Identify which cell holds the provided text, then report its [X, Y] central coordinate. 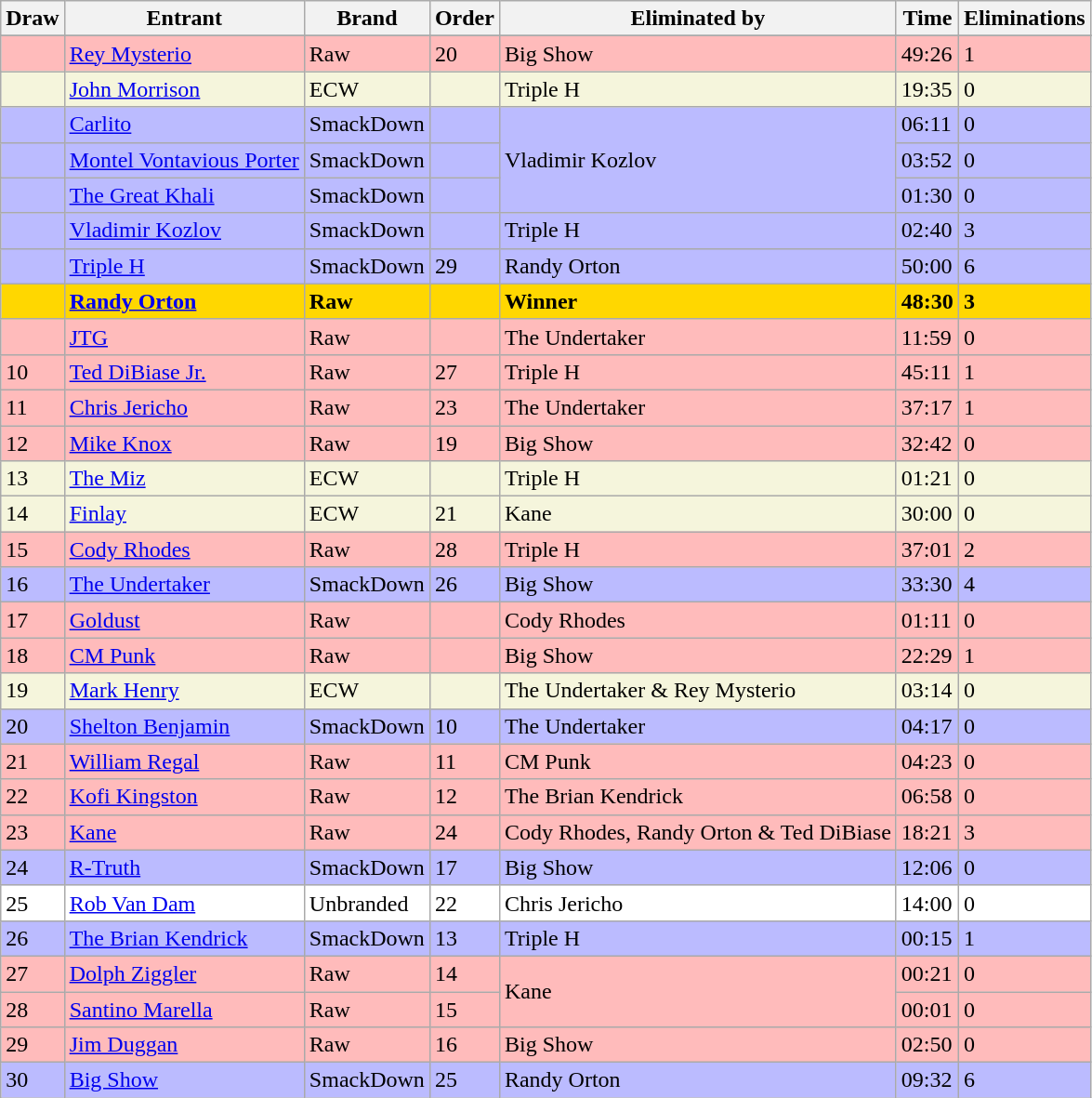
Ted DiBiase Jr. [184, 372]
4 [1024, 585]
Order [465, 19]
Winner [697, 301]
14:00 [928, 903]
37:17 [928, 407]
Dolph Ziggler [184, 973]
Shelton Benjamin [184, 726]
Rey Mysterio [184, 54]
Eliminations [1024, 19]
Goldust [184, 620]
Montel Vontavious Porter [184, 160]
37:01 [928, 549]
Carlito [184, 125]
01:21 [928, 479]
JTG [184, 337]
The Undertaker & Rey Mysterio [697, 691]
John Morrison [184, 89]
01:11 [928, 620]
Draw [33, 19]
Time [928, 19]
Jim Duggan [184, 1045]
19:35 [928, 89]
02:50 [928, 1045]
01:30 [928, 195]
00:21 [928, 973]
33:30 [928, 585]
32:42 [928, 443]
Eliminated by [697, 19]
Santino Marella [184, 1009]
R-Truth [184, 867]
Kofi Kingston [184, 797]
30 [33, 1080]
04:23 [928, 761]
04:17 [928, 726]
12:06 [928, 867]
11:59 [928, 337]
48:30 [928, 301]
02:40 [928, 231]
Brand [366, 19]
The Great Khali [184, 195]
Mike Knox [184, 443]
09:32 [928, 1080]
2 [1024, 549]
Entrant [184, 19]
Unbranded [366, 903]
50:00 [928, 266]
06:11 [928, 125]
18 [33, 655]
William Regal [184, 761]
Finlay [184, 514]
45:11 [928, 372]
06:58 [928, 797]
03:14 [928, 691]
Cody Rhodes, Randy Orton & Ted DiBiase [697, 832]
03:52 [928, 160]
30:00 [928, 514]
The Miz [184, 479]
22:29 [928, 655]
00:15 [928, 938]
49:26 [928, 54]
18:21 [928, 832]
Rob Van Dam [184, 903]
00:01 [928, 1009]
Mark Henry [184, 691]
